From the cell containing the given text, extract its center point as (x, y) coordinate. 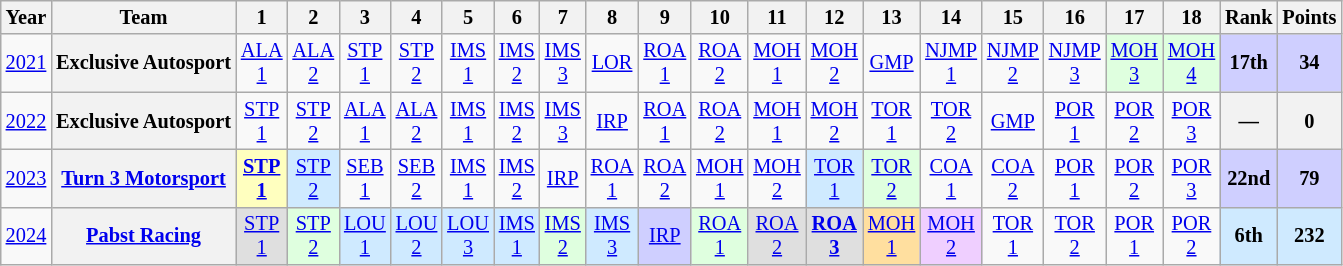
6 (517, 17)
2023 (26, 178)
NJMP3 (1075, 63)
232 (1309, 236)
14 (951, 17)
NJMP1 (951, 63)
Team (144, 17)
34 (1309, 63)
18 (1192, 17)
2024 (26, 236)
13 (892, 17)
ROA3 (834, 236)
COA2 (1013, 178)
Year (26, 17)
5 (468, 17)
LOR (612, 63)
Points (1309, 17)
SEB1 (365, 178)
22nd (1248, 178)
LOU3 (468, 236)
Rank (1248, 17)
11 (776, 17)
1 (262, 17)
3 (365, 17)
MOH4 (1192, 63)
17th (1248, 63)
16 (1075, 17)
9 (664, 17)
7 (563, 17)
2021 (26, 63)
— (1248, 121)
6th (1248, 236)
Pabst Racing (144, 236)
MOH3 (1134, 63)
LOU1 (365, 236)
COA1 (951, 178)
0 (1309, 121)
SEB2 (417, 178)
NJMP2 (1013, 63)
2022 (26, 121)
10 (720, 17)
8 (612, 17)
17 (1134, 17)
LOU2 (417, 236)
15 (1013, 17)
Turn 3 Motorsport (144, 178)
2 (313, 17)
12 (834, 17)
4 (417, 17)
79 (1309, 178)
